For the text-containing cell, return its midpoint in [X, Y] coordinate format. 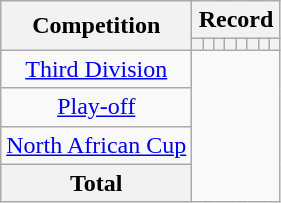
Total [96, 183]
Competition [96, 26]
North African Cup [96, 145]
Record [236, 20]
Play-off [96, 107]
Third Division [96, 69]
